Return the [x, y] coordinate for the center point of the cell that contains the specified text.  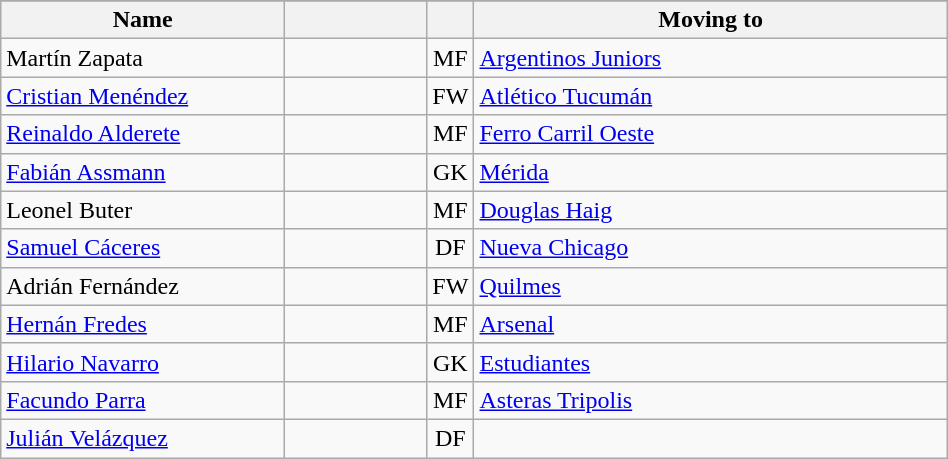
Estudiantes [710, 362]
Quilmes [710, 286]
Adrián Fernández [143, 286]
Asteras Tripolis [710, 400]
Mérida [710, 172]
Hilario Navarro [143, 362]
Atlético Tucumán [710, 96]
Samuel Cáceres [143, 248]
Julián Velázquez [143, 438]
Moving to [710, 20]
Hernán Fredes [143, 324]
Douglas Haig [710, 210]
Facundo Parra [143, 400]
Cristian Menéndez [143, 96]
Arsenal [710, 324]
Ferro Carril Oeste [710, 134]
Reinaldo Alderete [143, 134]
Fabián Assmann [143, 172]
Martín Zapata [143, 58]
Nueva Chicago [710, 248]
Leonel Buter [143, 210]
Argentinos Juniors [710, 58]
Name [143, 20]
